Pinpoint the cell where the given text exists, returning its (X, Y) midpoint coordinate. 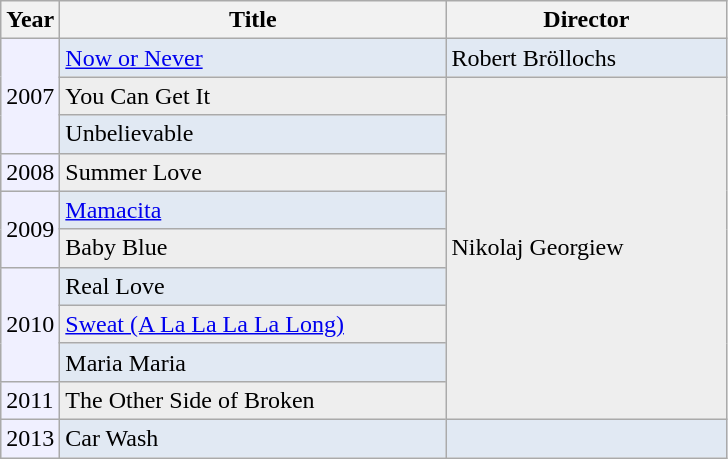
2008 (30, 172)
2013 (30, 438)
Unbelievable (253, 134)
Sweat (A La La La La Long) (253, 324)
Year (30, 20)
You Can Get It (253, 96)
Nikolaj Georgiew (586, 248)
2007 (30, 96)
Maria Maria (253, 362)
Now or Never (253, 58)
Summer Love (253, 172)
Real Love (253, 286)
Mamacita (253, 210)
Baby Blue (253, 248)
2011 (30, 400)
Robert Bröllochs (586, 58)
Title (253, 20)
2010 (30, 324)
Director (586, 20)
2009 (30, 229)
Car Wash (253, 438)
The Other Side of Broken (253, 400)
